Return the (x, y) coordinate for the center point of the cell that contains the specified text.  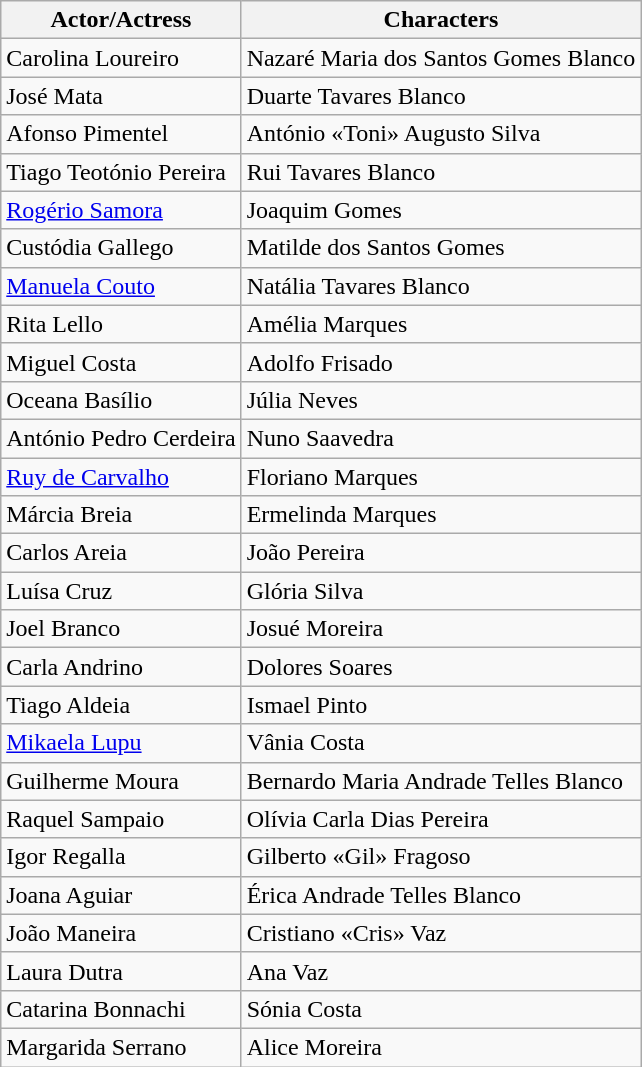
Raquel Sampaio (121, 819)
Mikaela Lupu (121, 743)
Actor/Actress (121, 20)
Afonso Pimentel (121, 134)
Amélia Marques (441, 324)
Characters (441, 20)
Carlos Areia (121, 553)
Ermelinda Marques (441, 515)
Laura Dutra (121, 971)
Natália Tavares Blanco (441, 286)
Guilherme Moura (121, 781)
Joana Aguiar (121, 895)
Rogério Samora (121, 210)
António «Toni» Augusto Silva (441, 134)
Bernardo Maria Andrade Telles Blanco (441, 781)
Vânia Costa (441, 743)
Ismael Pinto (441, 705)
Joaquim Gomes (441, 210)
Matilde dos Santos Gomes (441, 248)
Cristiano «Cris» Vaz (441, 933)
Margarida Serrano (121, 1047)
Tiago Teotónio Pereira (121, 172)
Nazaré Maria dos Santos Gomes Blanco (441, 58)
Floriano Marques (441, 477)
Márcia Breia (121, 515)
Oceana Basílio (121, 400)
Josué Moreira (441, 629)
Érica Andrade Telles Blanco (441, 895)
Alice Moreira (441, 1047)
Adolfo Frisado (441, 362)
Rui Tavares Blanco (441, 172)
Rita Lello (121, 324)
Ana Vaz (441, 971)
Manuela Couto (121, 286)
Tiago Aldeia (121, 705)
João Maneira (121, 933)
Nuno Saavedra (441, 438)
Olívia Carla Dias Pereira (441, 819)
Glória Silva (441, 591)
Carla Andrino (121, 667)
Duarte Tavares Blanco (441, 96)
Gilberto «Gil» Fragoso (441, 857)
Custódia Gallego (121, 248)
Joel Branco (121, 629)
Catarina Bonnachi (121, 1009)
João Pereira (441, 553)
Miguel Costa (121, 362)
Dolores Soares (441, 667)
António Pedro Cerdeira (121, 438)
José Mata (121, 96)
Luísa Cruz (121, 591)
Carolina Loureiro (121, 58)
Ruy de Carvalho (121, 477)
Sónia Costa (441, 1009)
Júlia Neves (441, 400)
Igor Regalla (121, 857)
